For the text-containing cell, return its midpoint in (X, Y) coordinate format. 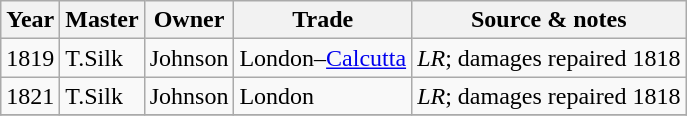
Trade (323, 20)
Source & notes (549, 20)
London (323, 96)
Master (102, 20)
Owner (189, 20)
London–Calcutta (323, 58)
1819 (30, 58)
1821 (30, 96)
Year (30, 20)
